Output the [x, y] coordinate of the center of the cell containing the given text.  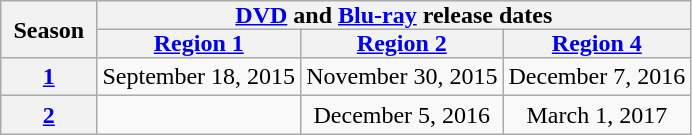
September 18, 2015 [199, 77]
2 [49, 115]
November 30, 2015 [402, 77]
Region 2 [402, 43]
Region 4 [597, 43]
1 [49, 77]
Season [49, 30]
December 7, 2016 [597, 77]
DVD and Blu-ray release dates [394, 15]
December 5, 2016 [402, 115]
March 1, 2017 [597, 115]
Region 1 [199, 43]
